From the cell containing the given text, extract its center point as [X, Y] coordinate. 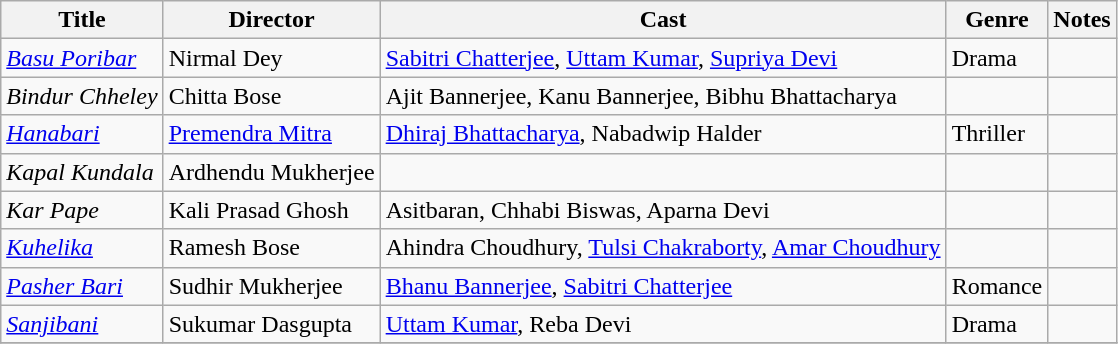
Sanjibani [82, 324]
Sudhir Mukherjee [272, 286]
Genre [997, 20]
Chitta Bose [272, 96]
Premendra Mitra [272, 134]
Kapal Kundala [82, 172]
Sukumar Dasgupta [272, 324]
Sabitri Chatterjee, Uttam Kumar, Supriya Devi [663, 58]
Notes [1082, 20]
Kali Prasad Ghosh [272, 210]
Bhanu Bannerjee, Sabitri Chatterjee [663, 286]
Thriller [997, 134]
Uttam Kumar, Reba Devi [663, 324]
Dhiraj Bhattacharya, Nabadwip Halder [663, 134]
Asitbaran, Chhabi Biswas, Aparna Devi [663, 210]
Romance [997, 286]
Ramesh Bose [272, 248]
Hanabari [82, 134]
Director [272, 20]
Nirmal Dey [272, 58]
Basu Poribar [82, 58]
Ardhendu Mukherjee [272, 172]
Ajit Bannerjee, Kanu Bannerjee, Bibhu Bhattacharya [663, 96]
Kar Pape [82, 210]
Cast [663, 20]
Title [82, 20]
Pasher Bari [82, 286]
Kuhelika [82, 248]
Bindur Chheley [82, 96]
Ahindra Choudhury, Tulsi Chakraborty, Amar Choudhury [663, 248]
